Extract the (x, y) coordinate from the center of the cell holding the provided text.  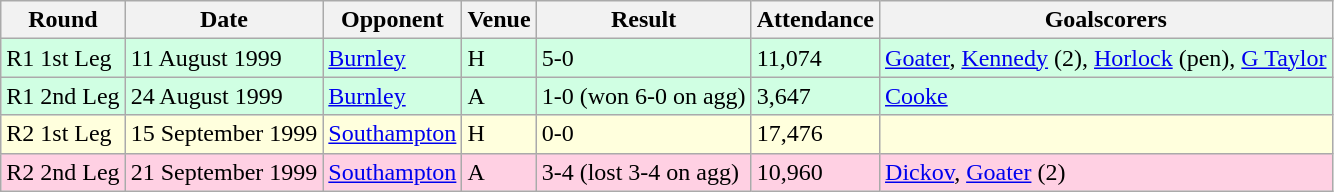
5-0 (644, 58)
3,647 (815, 96)
10,960 (815, 172)
21 September 1999 (224, 172)
Goater, Kennedy (2), Horlock (pen), G Taylor (1106, 58)
Result (644, 20)
24 August 1999 (224, 96)
Dickov, Goater (2) (1106, 172)
3-4 (lost 3-4 on agg) (644, 172)
Attendance (815, 20)
R1 1st Leg (63, 58)
R2 1st Leg (63, 134)
17,476 (815, 134)
R1 2nd Leg (63, 96)
Opponent (392, 20)
Goalscorers (1106, 20)
1-0 (won 6-0 on agg) (644, 96)
Round (63, 20)
11 August 1999 (224, 58)
0-0 (644, 134)
Venue (499, 20)
R2 2nd Leg (63, 172)
11,074 (815, 58)
Date (224, 20)
15 September 1999 (224, 134)
Cooke (1106, 96)
